Scan for the cell matching the given text and deliver its (x, y) coordinate at center. 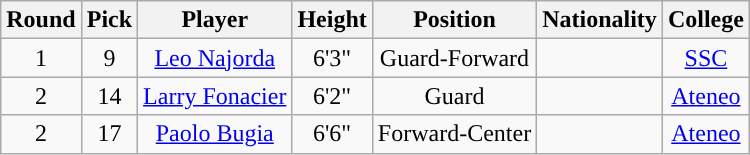
Larry Fonacier (215, 96)
Nationality (600, 20)
14 (109, 96)
Pick (109, 20)
SSC (706, 58)
Guard (454, 96)
Guard-Forward (454, 58)
Leo Najorda (215, 58)
17 (109, 134)
Paolo Bugia (215, 134)
6'2" (332, 96)
College (706, 20)
1 (41, 58)
Position (454, 20)
Player (215, 20)
Height (332, 20)
Round (41, 20)
9 (109, 58)
6'3" (332, 58)
6'6" (332, 134)
Forward-Center (454, 134)
